Search for the cell housing the specified text and yield its [X, Y] center coordinate. 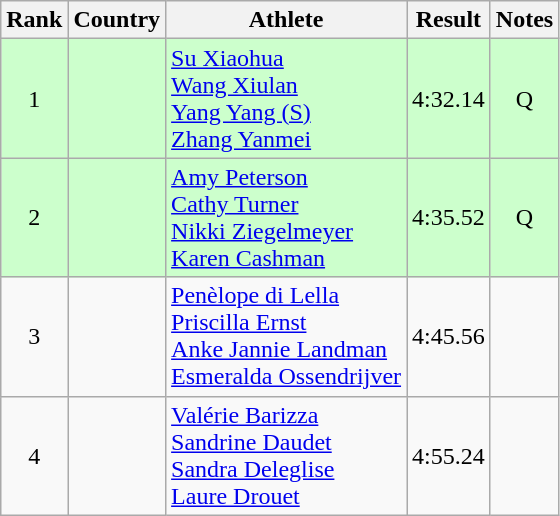
Su Xiaohua Wang Xiulan Yang Yang (S) Zhang Yanmei [286, 98]
4:55.24 [449, 456]
Notes [524, 20]
4:45.56 [449, 336]
Result [449, 20]
4:32.14 [449, 98]
1 [34, 98]
2 [34, 218]
Penèlope di Lella Priscilla Ernst Anke Jannie Landman Esmeralda Ossendrijver [286, 336]
4 [34, 456]
Valérie Barizza Sandrine Daudet Sandra Deleglise Laure Drouet [286, 456]
Amy Peterson Cathy Turner Nikki Ziegelmeyer Karen Cashman [286, 218]
Athlete [286, 20]
4:35.52 [449, 218]
Country [117, 20]
Rank [34, 20]
3 [34, 336]
